Extract the [x, y] coordinate from the center of the cell holding the provided text.  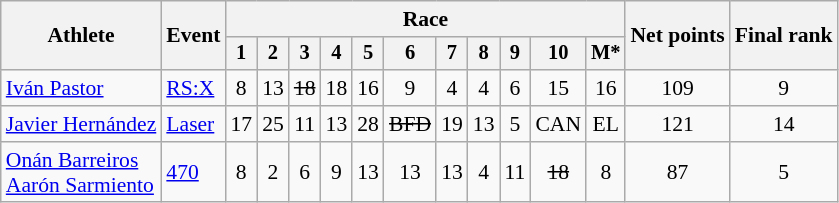
109 [677, 88]
3 [305, 54]
Race [425, 19]
Event [193, 36]
470 [193, 172]
M* [606, 54]
Laser [193, 124]
CAN [558, 124]
Onán Barreiros Aarón Sarmiento [82, 172]
10 [558, 54]
BFD [410, 124]
17 [241, 124]
Iván Pastor [82, 88]
25 [273, 124]
7 [452, 54]
1 [241, 54]
RS:X [193, 88]
Final rank [784, 36]
Javier Hernández [82, 124]
Athlete [82, 36]
Net points [677, 36]
15 [558, 88]
EL [606, 124]
28 [368, 124]
87 [677, 172]
19 [452, 124]
14 [784, 124]
121 [677, 124]
